Locate the cell with the specified text and output its [X, Y] center coordinate. 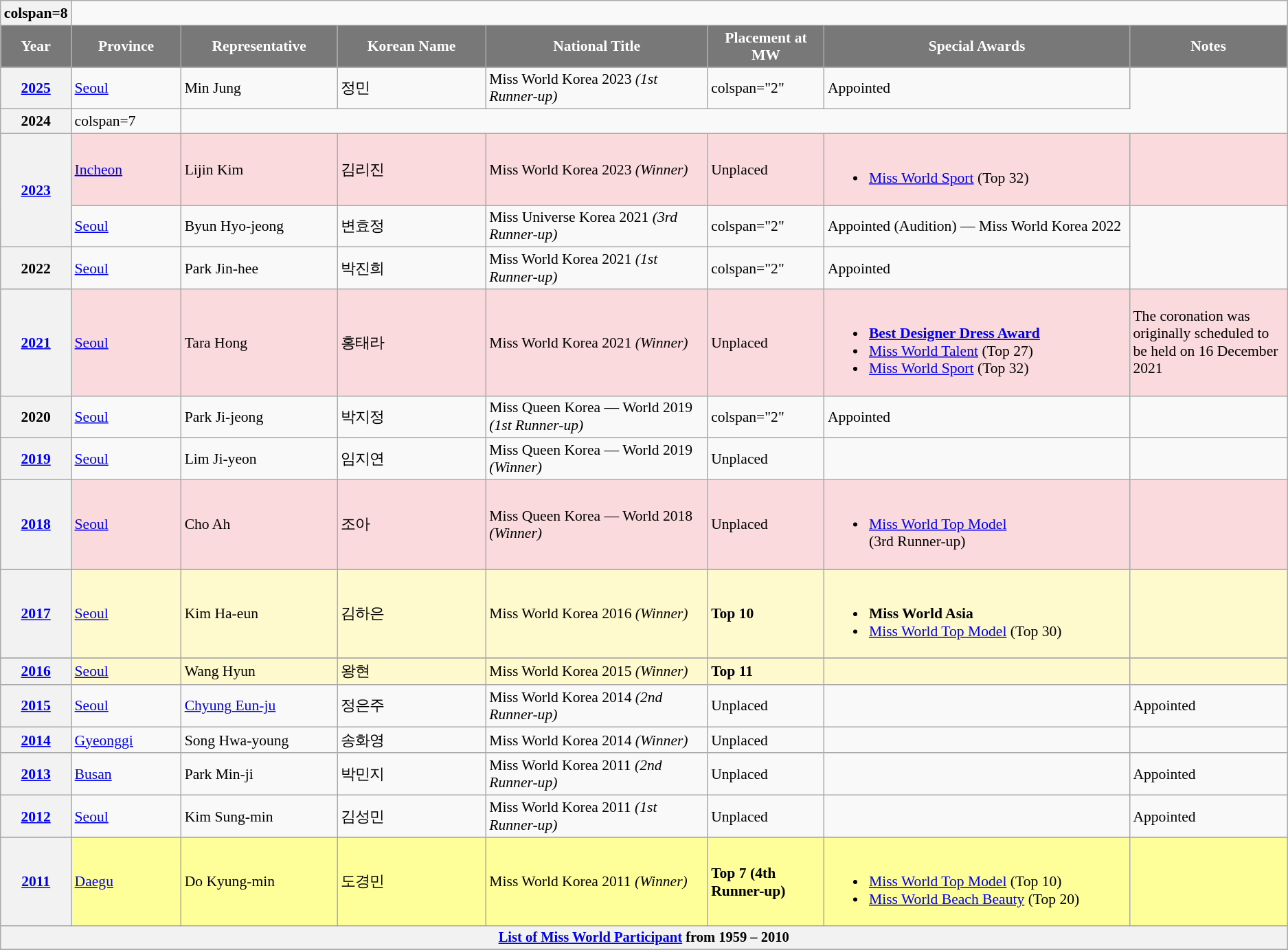
2020 [36, 416]
Miss World Korea 2015 (Winner) [596, 672]
2021 [36, 342]
Byun Hyo-jeong [260, 227]
2015 [36, 706]
Miss Universe Korea 2021 (3rd Runner-up) [596, 227]
Year [36, 47]
Miss World Korea 2023 (Winner) [596, 170]
Miss Queen Korea — World 2018 (Winner) [596, 525]
2017 [36, 614]
2013 [36, 775]
변효정 [411, 227]
김리진 [411, 170]
Gyeonggi [126, 740]
colspan=8 [36, 13]
정은주 [411, 706]
Miss World Sport (Top 32) [977, 170]
Chyung Eun-ju [260, 706]
임지연 [411, 459]
2019 [36, 459]
김하은 [411, 614]
Appointed (Audition) — Miss World Korea 2022 [977, 227]
도경민 [411, 882]
Park Ji-jeong [260, 416]
Miss World Korea 2016 (Winner) [596, 614]
박민지 [411, 775]
Kim Sung-min [260, 816]
Park Min-ji [260, 775]
Wang Hyun [260, 672]
Miss World Korea 2021 (1st Runner-up) [596, 268]
Park Jin-hee [260, 268]
Lijin Kim [260, 170]
Miss World Korea 2011 (Winner) [596, 882]
Best Designer Dress AwardMiss World Talent (Top 27)Miss World Sport (Top 32) [977, 342]
Top 11 [766, 672]
Miss World Korea 2011 (1st Runner-up) [596, 816]
Tara Hong [260, 342]
2022 [36, 268]
Korean Name [411, 47]
Do Kyung-min [260, 882]
Miss World Top Model (3rd Runner-up) [977, 525]
송화영 [411, 740]
2011 [36, 882]
The coronation was originally scheduled to be held on 16 December 2021 [1208, 342]
Placement at MW [766, 47]
왕현 [411, 672]
2023 [36, 191]
Top 7 (4th Runner-up) [766, 882]
조아 [411, 525]
Top 10 [766, 614]
List of Miss World Participant from 1959 – 2010 [644, 938]
박지정 [411, 416]
Kim Ha-eun [260, 614]
National Title [596, 47]
Miss Queen Korea — World 2019 (1st Runner-up) [596, 416]
Incheon [126, 170]
2014 [36, 740]
Miss World Korea 2021 (Winner) [596, 342]
2025 [36, 88]
Miss World Korea 2014 (2nd Runner-up) [596, 706]
홍태라 [411, 342]
Miss World Korea 2011 (2nd Runner-up) [596, 775]
Miss World Korea 2023 (1st Runner-up) [596, 88]
Notes [1208, 47]
Miss World Top Model (Top 10)Miss World Beach Beauty (Top 20) [977, 882]
Province [126, 47]
박진희 [411, 268]
Miss Queen Korea — World 2019 (Winner) [596, 459]
2016 [36, 672]
Representative [260, 47]
Song Hwa-young [260, 740]
2018 [36, 525]
Lim Ji-yeon [260, 459]
Miss World AsiaMiss World Top Model (Top 30) [977, 614]
colspan=7 [126, 122]
정민 [411, 88]
Min Jung [260, 88]
2012 [36, 816]
김성민 [411, 816]
Cho Ah [260, 525]
Miss World Korea 2014 (Winner) [596, 740]
2024 [36, 122]
Busan [126, 775]
Daegu [126, 882]
Special Awards [977, 47]
